Identify which cell holds the provided text, then report its [X, Y] central coordinate. 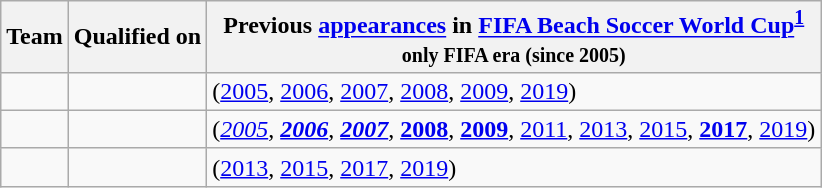
Qualified on [137, 37]
Previous appearances in FIFA Beach Soccer World Cup1only FIFA era (since 2005) [514, 37]
(2013, 2015, 2017, 2019) [514, 167]
Team [35, 37]
(2005, 2006, 2007, 2008, 2009, 2011, 2013, 2015, 2017, 2019) [514, 129]
(2005, 2006, 2007, 2008, 2009, 2019) [514, 91]
